Return (X, Y) of the center of cell containing provided text 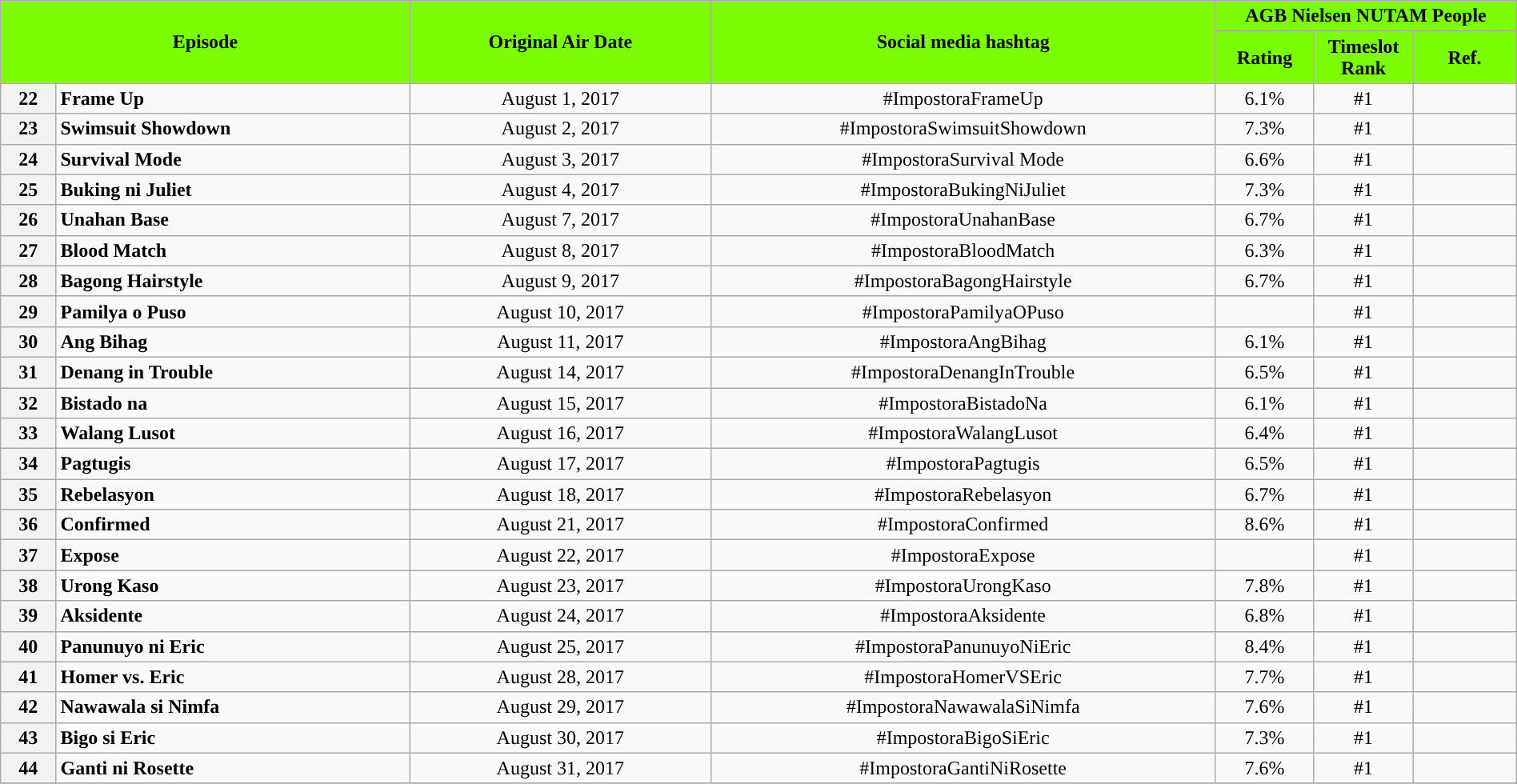
#ImpostoraConfirmed (963, 525)
#ImpostoraWalangLusot (963, 434)
27 (29, 250)
August 22, 2017 (560, 555)
7.7% (1265, 677)
Pagtugis (233, 464)
6.6% (1265, 159)
Confirmed (233, 525)
Ang Bihag (233, 342)
6.3% (1265, 250)
44 (29, 768)
#ImpostoraPagtugis (963, 464)
#ImpostoraRebelasyon (963, 494)
#ImpostoraNawawalaSiNimfa (963, 707)
August 18, 2017 (560, 494)
42 (29, 707)
August 8, 2017 (560, 250)
#ImpostoraBukingNiJuliet (963, 190)
23 (29, 129)
Bistado na (233, 402)
Panunuyo ni Eric (233, 646)
August 11, 2017 (560, 342)
Buking ni Juliet (233, 190)
#ImpostoraBloodMatch (963, 250)
6.8% (1265, 616)
Ganti ni Rosette (233, 768)
AGB Nielsen NUTAM People (1366, 16)
Bagong Hairstyle (233, 281)
29 (29, 311)
#ImpostoraSurvival Mode (963, 159)
August 2, 2017 (560, 129)
35 (29, 494)
August 17, 2017 (560, 464)
Denang in Trouble (233, 372)
41 (29, 677)
Aksidente (233, 616)
August 9, 2017 (560, 281)
August 25, 2017 (560, 646)
8.4% (1265, 646)
34 (29, 464)
28 (29, 281)
31 (29, 372)
#ImpostoraPanunuyoNiEric (963, 646)
40 (29, 646)
Expose (233, 555)
August 24, 2017 (560, 616)
Walang Lusot (233, 434)
43 (29, 738)
Frame Up (233, 98)
Original Air Date (560, 42)
#ImpostoraDenangInTrouble (963, 372)
Urong Kaso (233, 586)
37 (29, 555)
#ImpostoraBagongHairstyle (963, 281)
#ImpostoraHomerVSEric (963, 677)
Unahan Base (233, 220)
August 23, 2017 (560, 586)
Rebelasyon (233, 494)
Pamilya o Puso (233, 311)
22 (29, 98)
33 (29, 434)
Swimsuit Showdown (233, 129)
#ImpostoraAngBihag (963, 342)
#ImpostoraPamilyaOPuso (963, 311)
Blood Match (233, 250)
August 31, 2017 (560, 768)
#ImpostoraSwimsuitShowdown (963, 129)
25 (29, 190)
6.4% (1265, 434)
Social media hashtag (963, 42)
August 4, 2017 (560, 190)
Nawawala si Nimfa (233, 707)
36 (29, 525)
August 14, 2017 (560, 372)
8.6% (1265, 525)
Episode (205, 42)
39 (29, 616)
32 (29, 402)
30 (29, 342)
Survival Mode (233, 159)
August 15, 2017 (560, 402)
26 (29, 220)
#ImpostoraGantiNiRosette (963, 768)
August 30, 2017 (560, 738)
August 7, 2017 (560, 220)
Homer vs. Eric (233, 677)
#ImpostoraAksidente (963, 616)
38 (29, 586)
August 16, 2017 (560, 434)
#ImpostoraBigoSiEric (963, 738)
#ImpostoraFrameUp (963, 98)
August 3, 2017 (560, 159)
TimeslotRank (1363, 58)
Bigo si Eric (233, 738)
#ImpostoraUrongKaso (963, 586)
August 28, 2017 (560, 677)
August 1, 2017 (560, 98)
#ImpostoraBistadoNa (963, 402)
Rating (1265, 58)
7.8% (1265, 586)
24 (29, 159)
Ref. (1464, 58)
#ImpostoraExpose (963, 555)
August 21, 2017 (560, 525)
August 10, 2017 (560, 311)
#ImpostoraUnahanBase (963, 220)
August 29, 2017 (560, 707)
